Search for the cell housing the specified text and yield its [X, Y] center coordinate. 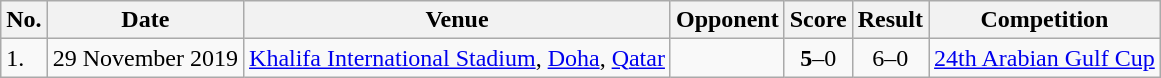
6–0 [890, 58]
1. [24, 58]
Score [818, 20]
29 November 2019 [145, 58]
Competition [1045, 20]
Result [890, 20]
No. [24, 20]
24th Arabian Gulf Cup [1045, 58]
Venue [458, 20]
Khalifa International Stadium, Doha, Qatar [458, 58]
5–0 [818, 58]
Date [145, 20]
Opponent [727, 20]
